From the cell containing the given text, extract its center point as [X, Y] coordinate. 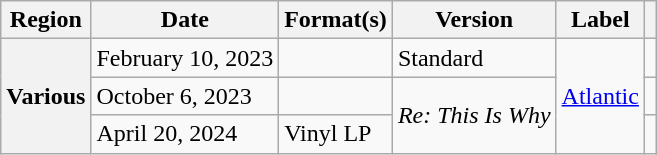
Vinyl LP [336, 134]
October 6, 2023 [185, 96]
Region [46, 20]
April 20, 2024 [185, 134]
Format(s) [336, 20]
Atlantic [600, 96]
Date [185, 20]
Various [46, 96]
Label [600, 20]
February 10, 2023 [185, 58]
Standard [474, 58]
Re: This Is Why [474, 115]
Version [474, 20]
